Extract the (X, Y) coordinate from the center of the cell holding the provided text.  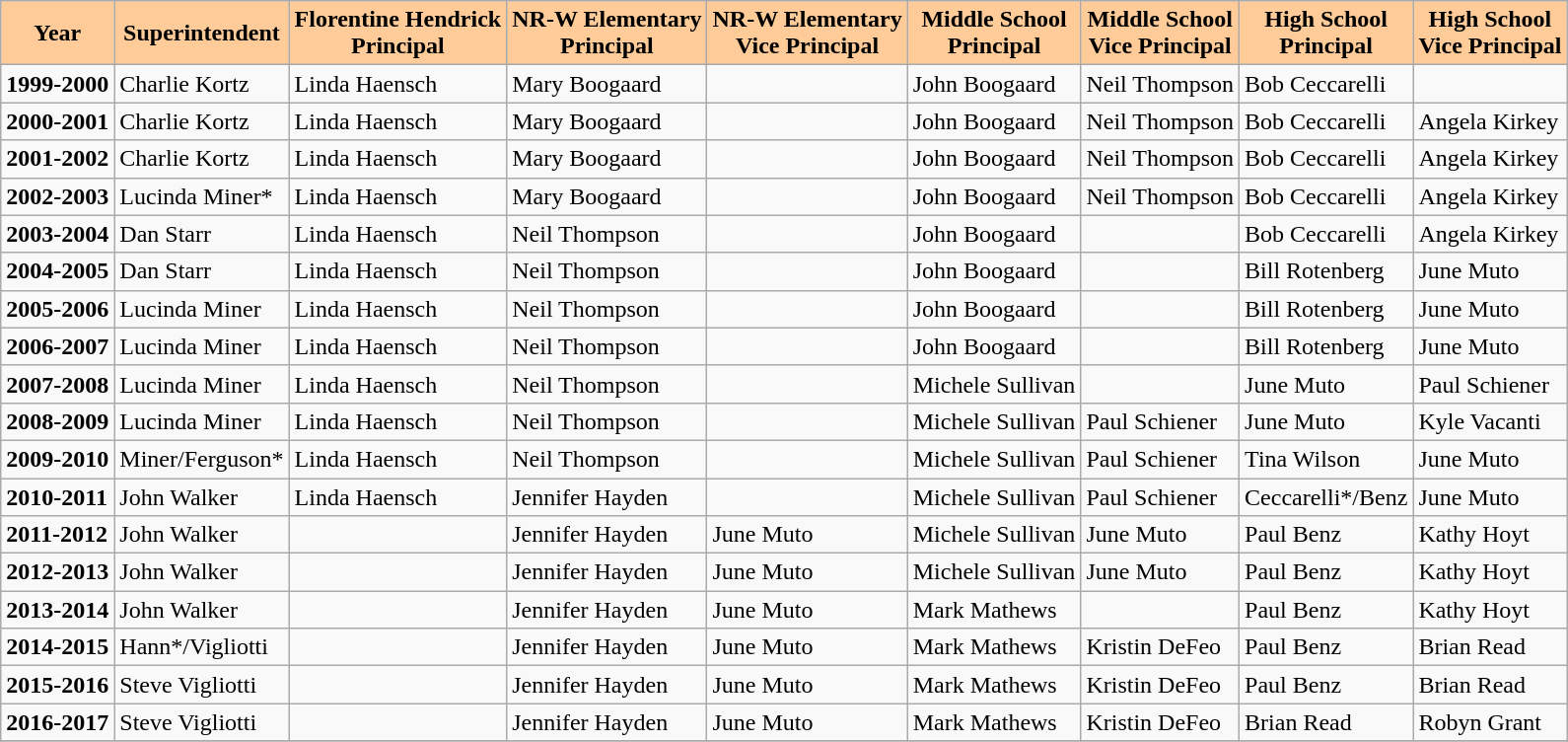
2006-2007 (57, 346)
2011-2012 (57, 535)
2013-2014 (57, 610)
Lucinda Miner* (201, 196)
2000-2001 (57, 121)
Tina Wilson (1326, 459)
2005-2006 (57, 309)
2014-2015 (57, 647)
NR-W ElementaryPrincipal (607, 34)
2002-2003 (57, 196)
2008-2009 (57, 421)
Ceccarelli*/Benz (1326, 496)
1999-2000 (57, 84)
High SchoolVice Principal (1490, 34)
High SchoolPrincipal (1326, 34)
2010-2011 (57, 496)
2015-2016 (57, 685)
Year (57, 34)
2001-2002 (57, 159)
2012-2013 (57, 572)
NR-W ElementaryVice Principal (807, 34)
2016-2017 (57, 722)
Middle SchoolPrincipal (994, 34)
Middle SchoolVice Principal (1160, 34)
2003-2004 (57, 234)
2004-2005 (57, 271)
Kyle Vacanti (1490, 421)
Miner/Ferguson* (201, 459)
Florentine HendrickPrincipal (398, 34)
Superintendent (201, 34)
Robyn Grant (1490, 722)
Hann*/Vigliotti (201, 647)
2009-2010 (57, 459)
2007-2008 (57, 384)
